Extract the (x, y) coordinate from the center of the cell holding the provided text.  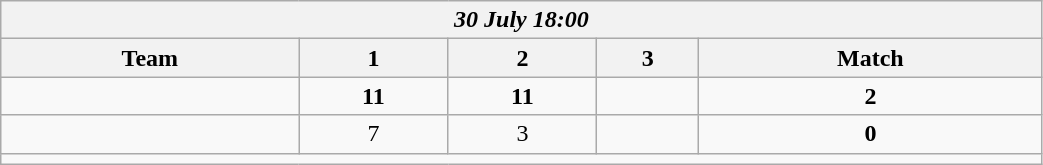
30 July 18:00 (522, 20)
7 (374, 134)
Match (870, 58)
0 (870, 134)
1 (374, 58)
Team (150, 58)
